Find where the given text appears and provide that cell's center as [X, Y] coordinate. 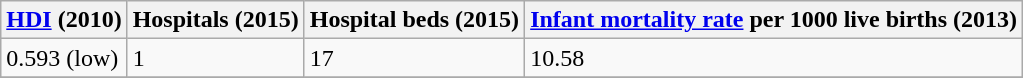
1 [216, 58]
17 [414, 58]
10.58 [774, 58]
Hospital beds (2015) [414, 20]
Infant mortality rate per 1000 live births (2013) [774, 20]
HDI (2010) [64, 20]
0.593 (low) [64, 58]
Hospitals (2015) [216, 20]
